Find where the given text appears and provide that cell's center as (x, y) coordinate. 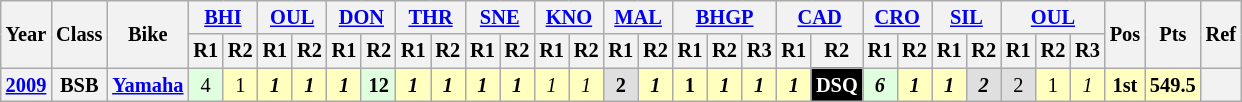
MAL (638, 17)
CAD (819, 17)
12 (378, 85)
6 (880, 85)
BHI (222, 17)
Yamaha (148, 85)
SIL (966, 17)
BSB (79, 85)
Year (26, 34)
DSQ (837, 85)
Class (79, 34)
THR (430, 17)
Pos (1125, 34)
Bike (148, 34)
1st (1125, 85)
Ref (1221, 34)
549.5 (1173, 85)
Pts (1173, 34)
2009 (26, 85)
BHGP (725, 17)
4 (206, 85)
CRO (898, 17)
SNE (500, 17)
KNO (568, 17)
DON (362, 17)
